Search for the cell housing the specified text and yield its (X, Y) center coordinate. 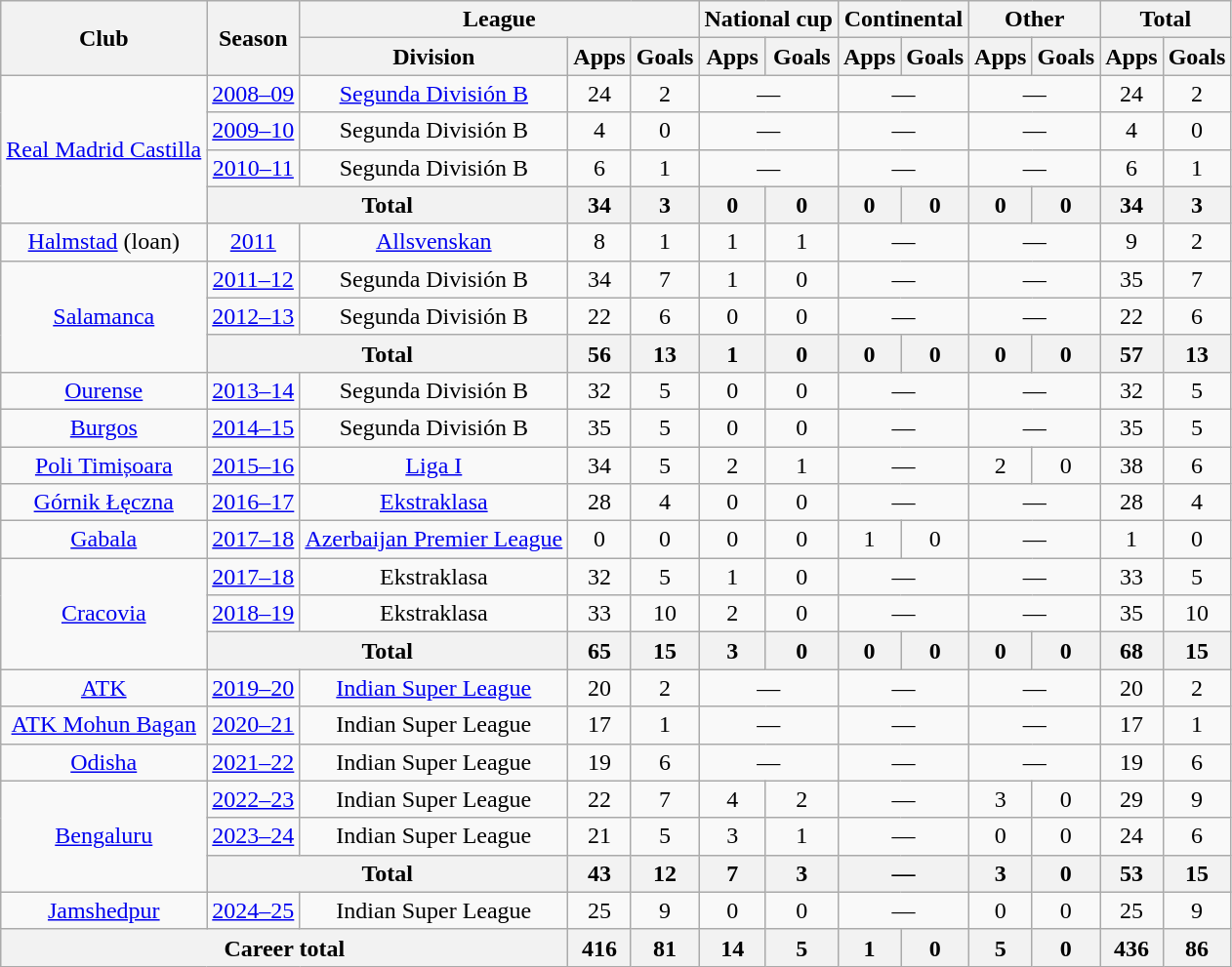
2022–23 (254, 799)
League (500, 20)
2019–20 (254, 688)
Burgos (103, 427)
2024–25 (254, 910)
Gabala (103, 540)
2011–12 (254, 279)
2008–09 (254, 94)
Other (1035, 20)
416 (599, 947)
2020–21 (254, 725)
81 (665, 947)
12 (665, 873)
Real Madrid Castilla (103, 149)
Division (433, 57)
Ourense (103, 390)
2021–22 (254, 762)
38 (1131, 465)
Season (254, 38)
ATK (103, 688)
Career total (285, 947)
2013–14 (254, 390)
National cup (768, 20)
65 (599, 651)
2016–17 (254, 503)
2023–24 (254, 836)
Azerbaijan Premier League (433, 540)
Jamshedpur (103, 910)
53 (1131, 873)
56 (599, 353)
2012–13 (254, 316)
Cracovia (103, 614)
2018–19 (254, 614)
21 (599, 836)
57 (1131, 353)
Continental (903, 20)
Club (103, 38)
Allsvenskan (433, 242)
68 (1131, 651)
Górnik Łęczna (103, 503)
Bengaluru (103, 836)
29 (1131, 799)
Poli Timișoara (103, 465)
Liga I (433, 465)
43 (599, 873)
2011 (254, 242)
436 (1131, 947)
Salamanca (103, 316)
2014–15 (254, 427)
2015–16 (254, 465)
Halmstad (loan) (103, 242)
2010–11 (254, 168)
2009–10 (254, 131)
14 (732, 947)
ATK Mohun Bagan (103, 725)
86 (1197, 947)
8 (599, 242)
Odisha (103, 762)
